Output the (x, y) coordinate of the center of the cell containing the given text.  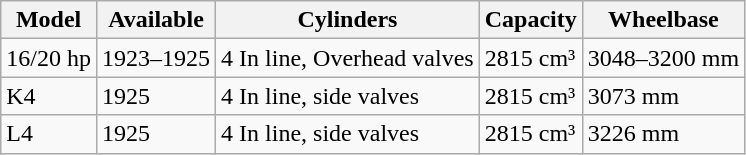
1923–1925 (156, 58)
Cylinders (348, 20)
16/20 hp (49, 58)
Capacity (530, 20)
L4 (49, 134)
Model (49, 20)
3073 mm (663, 96)
3226 mm (663, 134)
Wheelbase (663, 20)
3048–3200 mm (663, 58)
K4 (49, 96)
4 In line, Overhead valves (348, 58)
Available (156, 20)
